For the text-containing cell, return its midpoint in (X, Y) coordinate format. 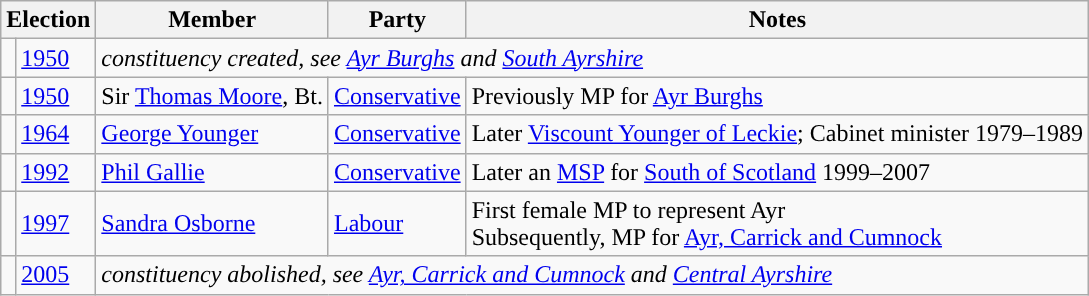
Sandra Osborne (212, 224)
constituency created, see Ayr Burghs and South Ayrshire (592, 58)
Later an MSP for South of Scotland 1999–2007 (777, 172)
First female MP to represent AyrSubsequently, MP for Ayr, Carrick and Cumnock (777, 224)
1992 (56, 172)
Party (397, 20)
Sir Thomas Moore, Bt. (212, 96)
Later Viscount Younger of Leckie; Cabinet minister 1979–1989 (777, 134)
Phil Gallie (212, 172)
Member (212, 20)
1997 (56, 224)
1964 (56, 134)
George Younger (212, 134)
constituency abolished, see Ayr, Carrick and Cumnock and Central Ayrshire (592, 275)
Previously MP for Ayr Burghs (777, 96)
Notes (777, 20)
Labour (397, 224)
2005 (56, 275)
Election (48, 20)
